Extract the [X, Y] coordinate from the center of the cell holding the provided text.  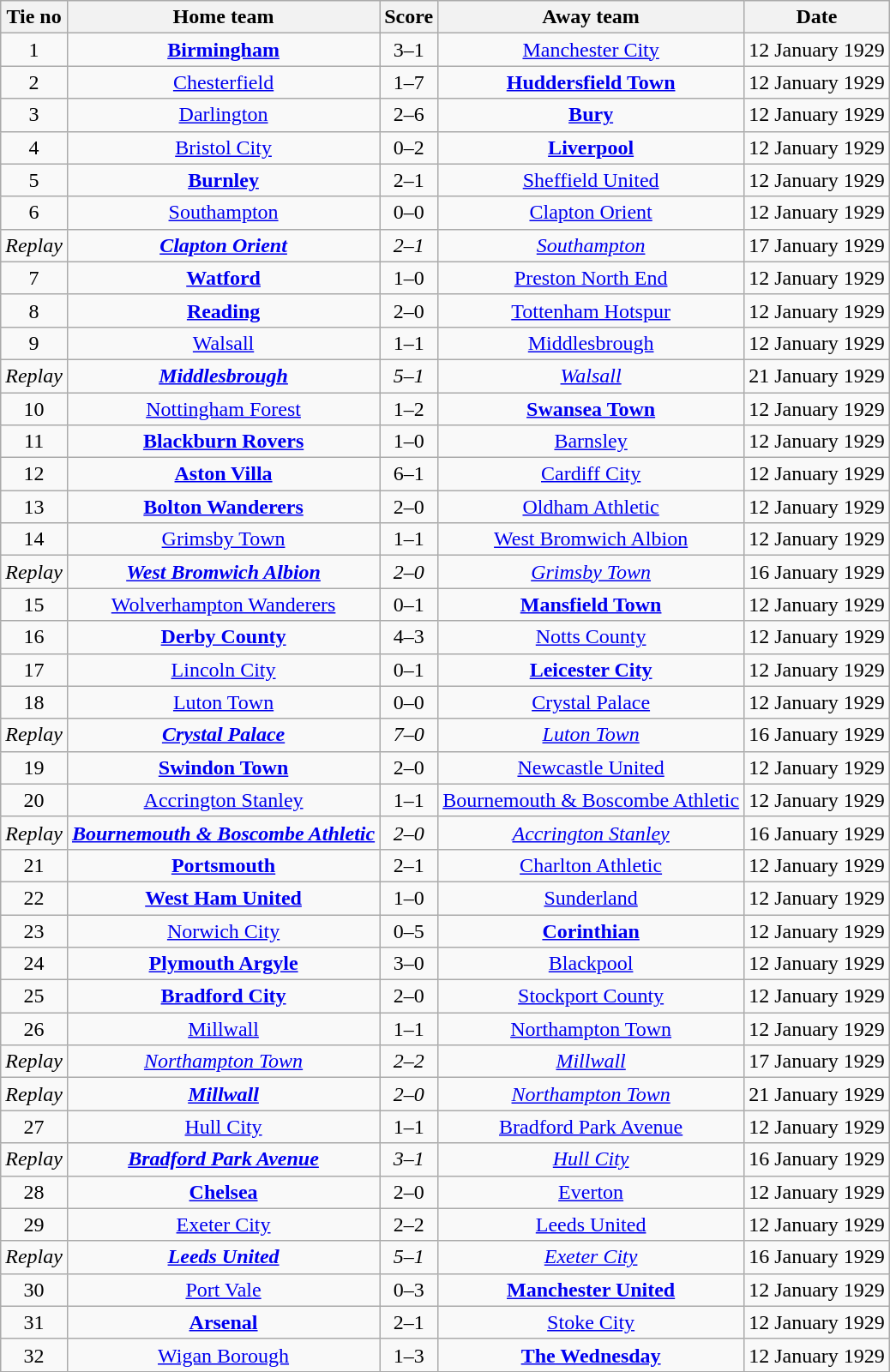
Stockport County [592, 996]
30 [34, 1290]
Lincoln City [223, 670]
Preston North End [592, 278]
0–3 [409, 1290]
Watford [223, 278]
14 [34, 539]
Blackpool [592, 964]
Charlton Athletic [592, 865]
Cardiff City [592, 474]
Liverpool [592, 147]
Home team [223, 17]
16 [34, 637]
Mansfield Town [592, 605]
The Wednesday [592, 1355]
19 [34, 767]
Newcastle United [592, 767]
17 [34, 670]
Derby County [223, 637]
24 [34, 964]
20 [34, 800]
32 [34, 1355]
9 [34, 343]
2–6 [409, 115]
Tie no [34, 17]
12 [34, 474]
10 [34, 409]
3 [34, 115]
31 [34, 1322]
Wolverhampton Wanderers [223, 605]
Away team [592, 17]
27 [34, 1127]
4 [34, 147]
1–7 [409, 82]
Score [409, 17]
Blackburn Rovers [223, 442]
Notts County [592, 637]
Port Vale [223, 1290]
Stoke City [592, 1322]
6–1 [409, 474]
Barnsley [592, 442]
Manchester City [592, 50]
Everton [592, 1192]
Bolton Wanderers [223, 507]
26 [34, 1029]
7–0 [409, 735]
2 [34, 82]
Swansea Town [592, 409]
Plymouth Argyle [223, 964]
Oldham Athletic [592, 507]
8 [34, 310]
Corinthian [592, 930]
Darlington [223, 115]
Chelsea [223, 1192]
21 [34, 865]
Bradford City [223, 996]
11 [34, 442]
Burnley [223, 180]
13 [34, 507]
25 [34, 996]
Bristol City [223, 147]
0–2 [409, 147]
15 [34, 605]
Arsenal [223, 1322]
4–3 [409, 637]
Tottenham Hotspur [592, 310]
Wigan Borough [223, 1355]
28 [34, 1192]
Sheffield United [592, 180]
Nottingham Forest [223, 409]
Norwich City [223, 930]
1–2 [409, 409]
Date [817, 17]
6 [34, 213]
West Ham United [223, 898]
3–0 [409, 964]
0–5 [409, 930]
Portsmouth [223, 865]
5 [34, 180]
Aston Villa [223, 474]
Huddersfield Town [592, 82]
Reading [223, 310]
23 [34, 930]
1–3 [409, 1355]
7 [34, 278]
Leicester City [592, 670]
29 [34, 1225]
1 [34, 50]
Manchester United [592, 1290]
Sunderland [592, 898]
Birmingham [223, 50]
22 [34, 898]
18 [34, 702]
Chesterfield [223, 82]
Swindon Town [223, 767]
Bury [592, 115]
